Scan for the cell matching the given text and deliver its [X, Y] coordinate at center. 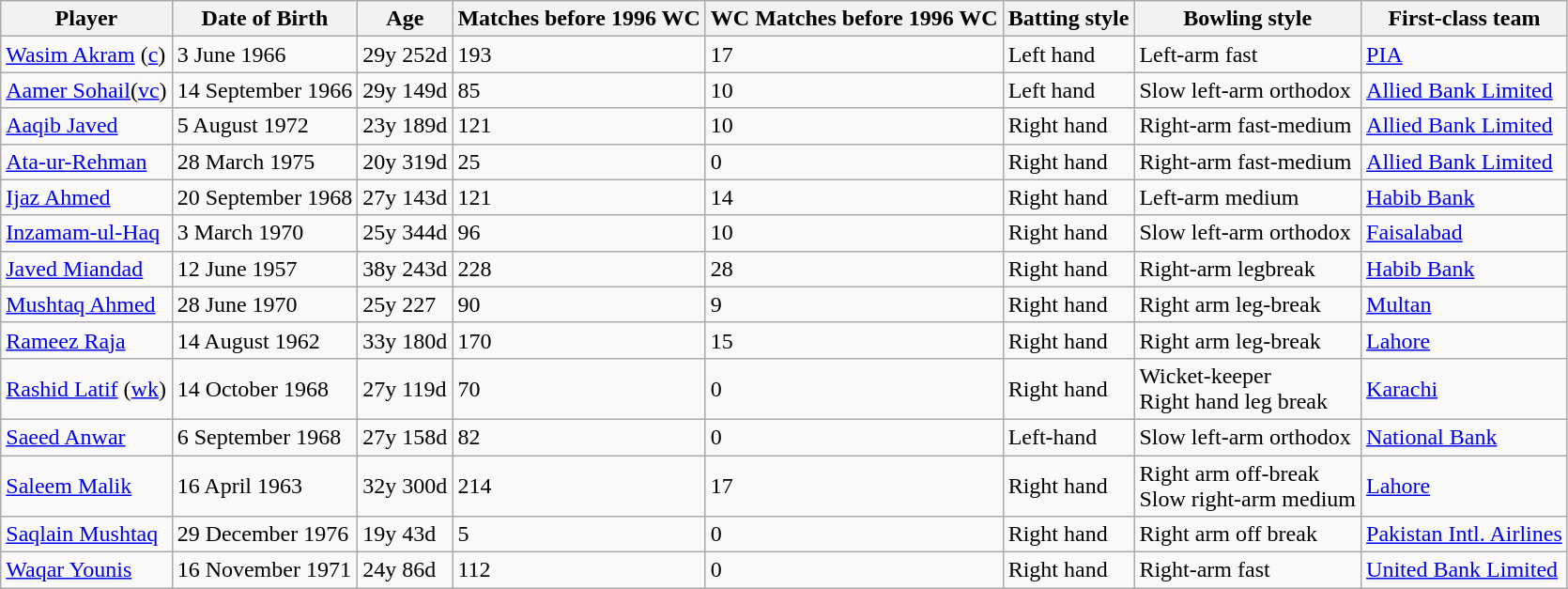
Date of Birth [265, 19]
15 [854, 340]
27y 119d [406, 389]
96 [578, 233]
20 September 1968 [265, 197]
Saeed Anwar [86, 437]
170 [578, 340]
25y 344d [406, 233]
9 [854, 304]
Rameez Raja [86, 340]
PIA [1465, 54]
Right arm off break [1248, 535]
14 October 1968 [265, 389]
20y 319d [406, 162]
Matches before 1996 WC [578, 19]
14 [854, 197]
Inzamam-ul-Haq [86, 233]
Left-hand [1068, 437]
27y 158d [406, 437]
38y 243d [406, 269]
Bowling style [1248, 19]
90 [578, 304]
193 [578, 54]
Javed Miandad [86, 269]
Ata-ur-Rehman [86, 162]
3 June 1966 [265, 54]
National Bank [1465, 437]
112 [578, 570]
19y 43d [406, 535]
Faisalabad [1465, 233]
Right-arm legbreak [1248, 269]
14 August 1962 [265, 340]
Mushtaq Ahmed [86, 304]
Wasim Akram (c) [86, 54]
33y 180d [406, 340]
70 [578, 389]
Right arm off-breakSlow right-arm medium [1248, 485]
27y 143d [406, 197]
Karachi [1465, 389]
Batting style [1068, 19]
29y 252d [406, 54]
WC Matches before 1996 WC [854, 19]
28 June 1970 [265, 304]
24y 86d [406, 570]
6 September 1968 [265, 437]
Rashid Latif (wk) [86, 389]
214 [578, 485]
Aaqib Javed [86, 126]
Wicket-keeperRight hand leg break [1248, 389]
23y 189d [406, 126]
25y 227 [406, 304]
3 March 1970 [265, 233]
Age [406, 19]
28 March 1975 [265, 162]
Multan [1465, 304]
Right-arm fast [1248, 570]
First-class team [1465, 19]
Ijaz Ahmed [86, 197]
Aamer Sohail(vc) [86, 90]
Saqlain Mushtaq [86, 535]
16 April 1963 [265, 485]
82 [578, 437]
Player [86, 19]
Left-arm fast [1248, 54]
228 [578, 269]
25 [578, 162]
32y 300d [406, 485]
85 [578, 90]
5 [578, 535]
Saleem Malik [86, 485]
Waqar Younis [86, 570]
United Bank Limited [1465, 570]
16 November 1971 [265, 570]
5 August 1972 [265, 126]
Left-arm medium [1248, 197]
28 [854, 269]
12 June 1957 [265, 269]
29 December 1976 [265, 535]
14 September 1966 [265, 90]
Pakistan Intl. Airlines [1465, 535]
29y 149d [406, 90]
